Capture the cell that displays the provided text and extract its [X, Y] central coordinate. 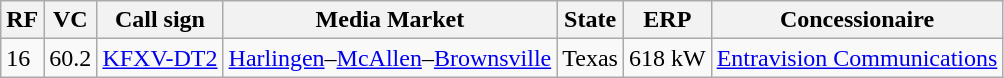
618 kW [667, 58]
60.2 [70, 58]
Media Market [390, 20]
Harlingen–McAllen–Brownsville [390, 58]
Entravision Communications [857, 58]
VC [70, 20]
Call sign [160, 20]
ERP [667, 20]
RF [22, 20]
KFXV-DT2 [160, 58]
16 [22, 58]
State [590, 20]
Concessionaire [857, 20]
Texas [590, 58]
